Return the (X, Y) coordinate for the center point of the cell that contains the specified text.  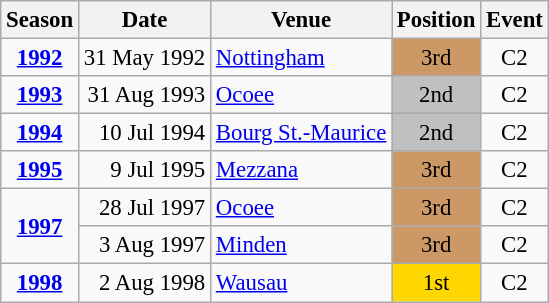
Nottingham (302, 58)
1st (436, 283)
1997 (40, 226)
Mezzana (302, 170)
1994 (40, 133)
2 Aug 1998 (144, 283)
9 Jul 1995 (144, 170)
28 Jul 1997 (144, 208)
Wausau (302, 283)
Season (40, 20)
10 Jul 1994 (144, 133)
Date (144, 20)
1995 (40, 170)
1998 (40, 283)
Position (436, 20)
Bourg St.-Maurice (302, 133)
1992 (40, 58)
Minden (302, 245)
31 May 1992 (144, 58)
31 Aug 1993 (144, 95)
Venue (302, 20)
Event (515, 20)
3 Aug 1997 (144, 245)
1993 (40, 95)
